Return the [x, y] coordinate for the center point of the cell that contains the specified text.  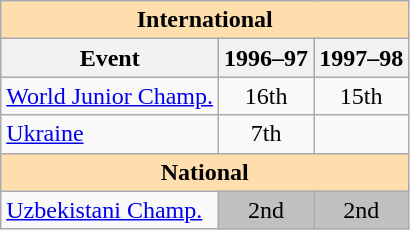
National [205, 172]
16th [266, 96]
1997–98 [362, 58]
7th [266, 134]
International [205, 20]
Uzbekistani Champ. [110, 210]
World Junior Champ. [110, 96]
Ukraine [110, 134]
1996–97 [266, 58]
15th [362, 96]
Event [110, 58]
